Provide the (X, Y) coordinate of the cell's center where the given text is located.  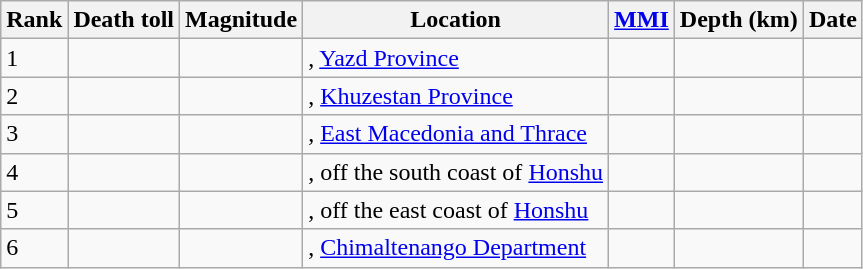
Location (456, 20)
Date (832, 20)
Death toll (124, 20)
, Khuzestan Province (456, 96)
6 (34, 248)
Depth (km) (738, 20)
, Yazd Province (456, 58)
Rank (34, 20)
, East Macedonia and Thrace (456, 134)
Magnitude (242, 20)
2 (34, 96)
, Chimaltenango Department (456, 248)
5 (34, 210)
, off the south coast of Honshu (456, 172)
4 (34, 172)
MMI (642, 20)
3 (34, 134)
1 (34, 58)
, off the east coast of Honshu (456, 210)
